Capture the cell that displays the provided text and extract its [x, y] central coordinate. 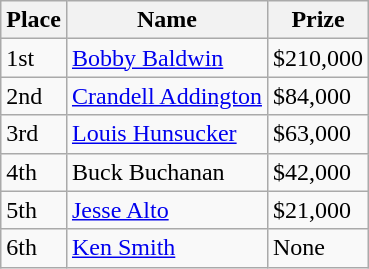
Ken Smith [166, 248]
4th [34, 172]
$210,000 [318, 58]
Buck Buchanan [166, 172]
1st [34, 58]
Bobby Baldwin [166, 58]
Place [34, 20]
$42,000 [318, 172]
$84,000 [318, 96]
2nd [34, 96]
$63,000 [318, 134]
$21,000 [318, 210]
5th [34, 210]
None [318, 248]
Crandell Addington [166, 96]
Jesse Alto [166, 210]
6th [34, 248]
Prize [318, 20]
Louis Hunsucker [166, 134]
3rd [34, 134]
Name [166, 20]
